Find where the given text appears and provide that cell's center as (x, y) coordinate. 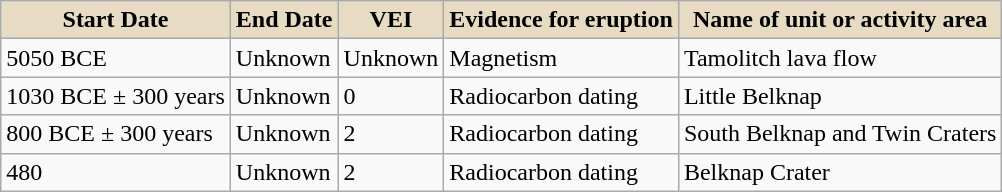
Tamolitch lava flow (840, 58)
800 BCE ± 300 years (116, 134)
1030 BCE ± 300 years (116, 96)
Magnetism (562, 58)
480 (116, 172)
End Date (284, 20)
Belknap Crater (840, 172)
Little Belknap (840, 96)
0 (391, 96)
South Belknap and Twin Craters (840, 134)
Evidence for eruption (562, 20)
Name of unit or activity area (840, 20)
VEI (391, 20)
Start Date (116, 20)
5050 BCE (116, 58)
